Determine the [X, Y] coordinate at the center of the cell enclosing the given text.  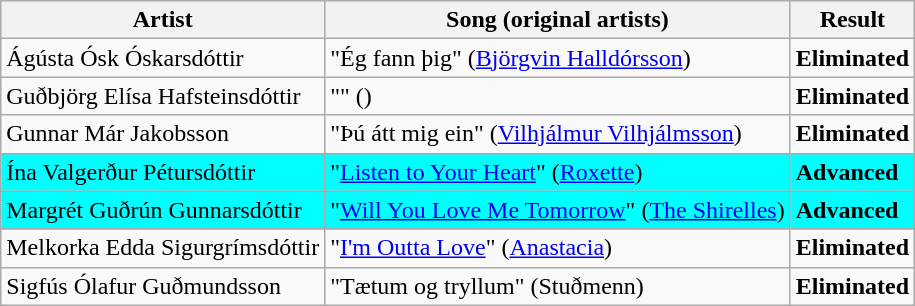
Melkorka Edda Sigurgrímsdóttir [163, 248]
Guðbjörg Elísa Hafsteinsdóttir [163, 96]
"Þú átt mig ein" (Vilhjálmur Vilhjálmsson) [558, 134]
Artist [163, 20]
Song (original artists) [558, 20]
"Ég fann þig" (Björgvin Halldórsson) [558, 58]
Sigfús Ólafur Guðmundsson [163, 286]
"I'm Outta Love" (Anastacia) [558, 248]
Ágústa Ósk Óskarsdóttir [163, 58]
"" () [558, 96]
"Listen to Your Heart" (Roxette) [558, 172]
Ína Valgerður Pétursdóttir [163, 172]
Margrét Guðrún Gunnarsdóttir [163, 210]
"Tætum og tryllum" (Stuðmenn) [558, 286]
"Will You Love Me Tomorrow" (The Shirelles) [558, 210]
Result [852, 20]
Gunnar Már Jakobsson [163, 134]
